From the cell containing the given text, extract its center point as (x, y) coordinate. 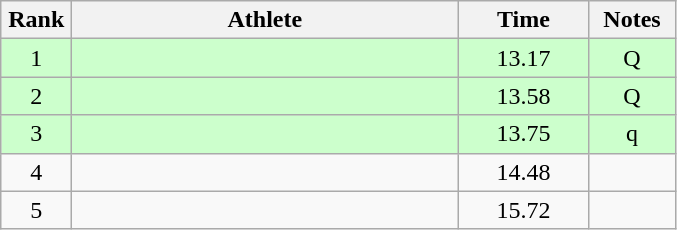
15.72 (524, 210)
4 (36, 172)
1 (36, 58)
13.58 (524, 96)
Athlete (265, 20)
Rank (36, 20)
14.48 (524, 172)
Time (524, 20)
3 (36, 134)
2 (36, 96)
Notes (632, 20)
13.17 (524, 58)
q (632, 134)
5 (36, 210)
13.75 (524, 134)
